Determine the (x, y) coordinate at the center of the cell enclosing the given text.  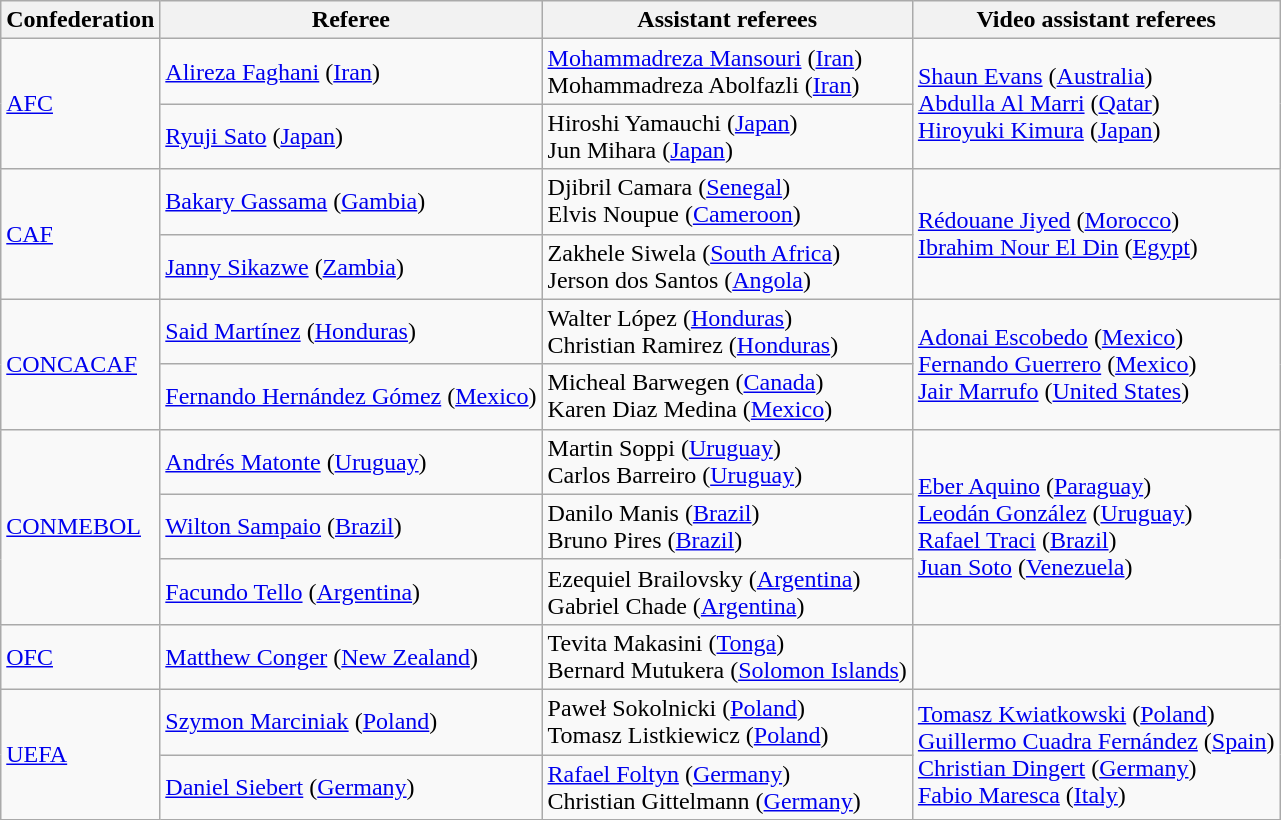
Eber Aquino (Paraguay)Leodán González (Uruguay)Rafael Traci (Brazil)Juan Soto (Venezuela) (1096, 526)
UEFA (80, 754)
OFC (80, 656)
Shaun Evans (Australia)Abdulla Al Marri (Qatar)Hiroyuki Kimura (Japan) (1096, 104)
Rédouane Jiyed (Morocco)Ibrahim Nour El Din (Egypt) (1096, 234)
Wilton Sampaio (Brazil) (351, 526)
Confederation (80, 20)
Matthew Conger (New Zealand) (351, 656)
Andrés Matonte (Uruguay) (351, 462)
CONCACAF (80, 364)
Walter López (Honduras)Christian Ramirez (Honduras) (727, 332)
Video assistant referees (1096, 20)
Ryuji Sato (Japan) (351, 136)
Micheal Barwegen (Canada)Karen Diaz Medina (Mexico) (727, 396)
Djibril Camara (Senegal)Elvis Noupue (Cameroon) (727, 202)
Martin Soppi (Uruguay)Carlos Barreiro (Uruguay) (727, 462)
Said Martínez (Honduras) (351, 332)
Tevita Makasini (Tonga)Bernard Mutukera (Solomon Islands) (727, 656)
Adonai Escobedo (Mexico)Fernando Guerrero (Mexico)Jair Marrufo (United States) (1096, 364)
Rafael Foltyn (Germany)Christian Gittelmann (Germany) (727, 786)
Facundo Tello (Argentina) (351, 592)
Danilo Manis (Brazil)Bruno Pires (Brazil) (727, 526)
Referee (351, 20)
Ezequiel Brailovsky (Argentina)Gabriel Chade (Argentina) (727, 592)
Bakary Gassama (Gambia) (351, 202)
Mohammadreza Mansouri (Iran)Mohammadreza Abolfazli (Iran) (727, 72)
Daniel Siebert (Germany) (351, 786)
CAF (80, 234)
Zakhele Siwela (South Africa)Jerson dos Santos (Angola) (727, 266)
Tomasz Kwiatkowski (Poland)Guillermo Cuadra Fernández (Spain)Christian Dingert (Germany)Fabio Maresca (Italy) (1096, 754)
Janny Sikazwe (Zambia) (351, 266)
Alireza Faghani (Iran) (351, 72)
CONMEBOL (80, 526)
Szymon Marciniak (Poland) (351, 722)
Assistant referees (727, 20)
Hiroshi Yamauchi (Japan)Jun Mihara (Japan) (727, 136)
Paweł Sokolnicki (Poland)Tomasz Listkiewicz (Poland) (727, 722)
AFC (80, 104)
Fernando Hernández Gómez (Mexico) (351, 396)
